Identify which cell holds the provided text, then report its [X, Y] central coordinate. 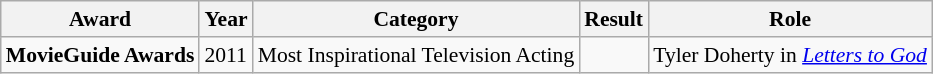
2011 [226, 55]
Award [100, 19]
Role [790, 19]
Category [416, 19]
Tyler Doherty in Letters to God [790, 55]
Most Inspirational Television Acting [416, 55]
Result [614, 19]
Year [226, 19]
MovieGuide Awards [100, 55]
